From the cell containing the given text, extract its center point as (X, Y) coordinate. 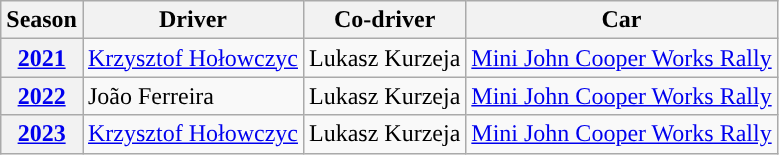
Season (42, 20)
2022 (42, 96)
Co-driver (384, 20)
2021 (42, 58)
Driver (192, 20)
2023 (42, 134)
João Ferreira (192, 96)
Car (622, 20)
